For the text-containing cell, return its midpoint in [X, Y] coordinate format. 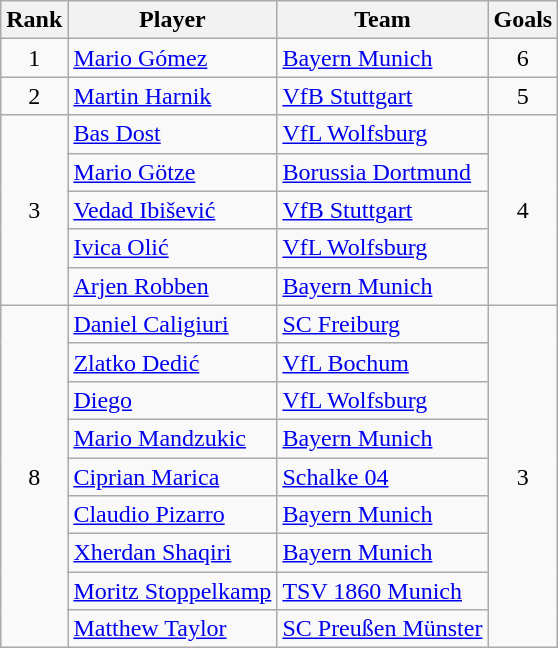
SC Preußen Münster [382, 629]
Ciprian Marica [172, 477]
Player [172, 20]
Diego [172, 400]
Matthew Taylor [172, 629]
Rank [34, 20]
1 [34, 58]
Bas Dost [172, 134]
Mario Götze [172, 172]
4 [523, 210]
Moritz Stoppelkamp [172, 591]
TSV 1860 Munich [382, 591]
Goals [523, 20]
Daniel Caligiuri [172, 324]
SC Freiburg [382, 324]
Schalke 04 [382, 477]
Arjen Robben [172, 286]
Martin Harnik [172, 96]
Ivica Olić [172, 248]
Borussia Dortmund [382, 172]
Mario Mandzukic [172, 438]
5 [523, 96]
Xherdan Shaqiri [172, 553]
Team [382, 20]
Vedad Ibišević [172, 210]
6 [523, 58]
Zlatko Dedić [172, 362]
VfL Bochum [382, 362]
2 [34, 96]
8 [34, 476]
Claudio Pizarro [172, 515]
Mario Gómez [172, 58]
